Output the (x, y) coordinate of the center of the cell containing the given text.  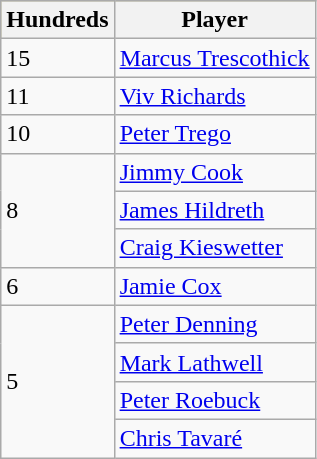
10 (58, 134)
15 (58, 58)
Chris Tavaré (214, 438)
Jamie Cox (214, 286)
Marcus Trescothick (214, 58)
Hundreds (58, 20)
5 (58, 381)
Jimmy Cook (214, 172)
Peter Denning (214, 324)
11 (58, 96)
Craig Kieswetter (214, 248)
8 (58, 210)
James Hildreth (214, 210)
Peter Roebuck (214, 400)
Viv Richards (214, 96)
Mark Lathwell (214, 362)
6 (58, 286)
Peter Trego (214, 134)
Player (214, 20)
